Capture the cell that displays the provided text and extract its [X, Y] central coordinate. 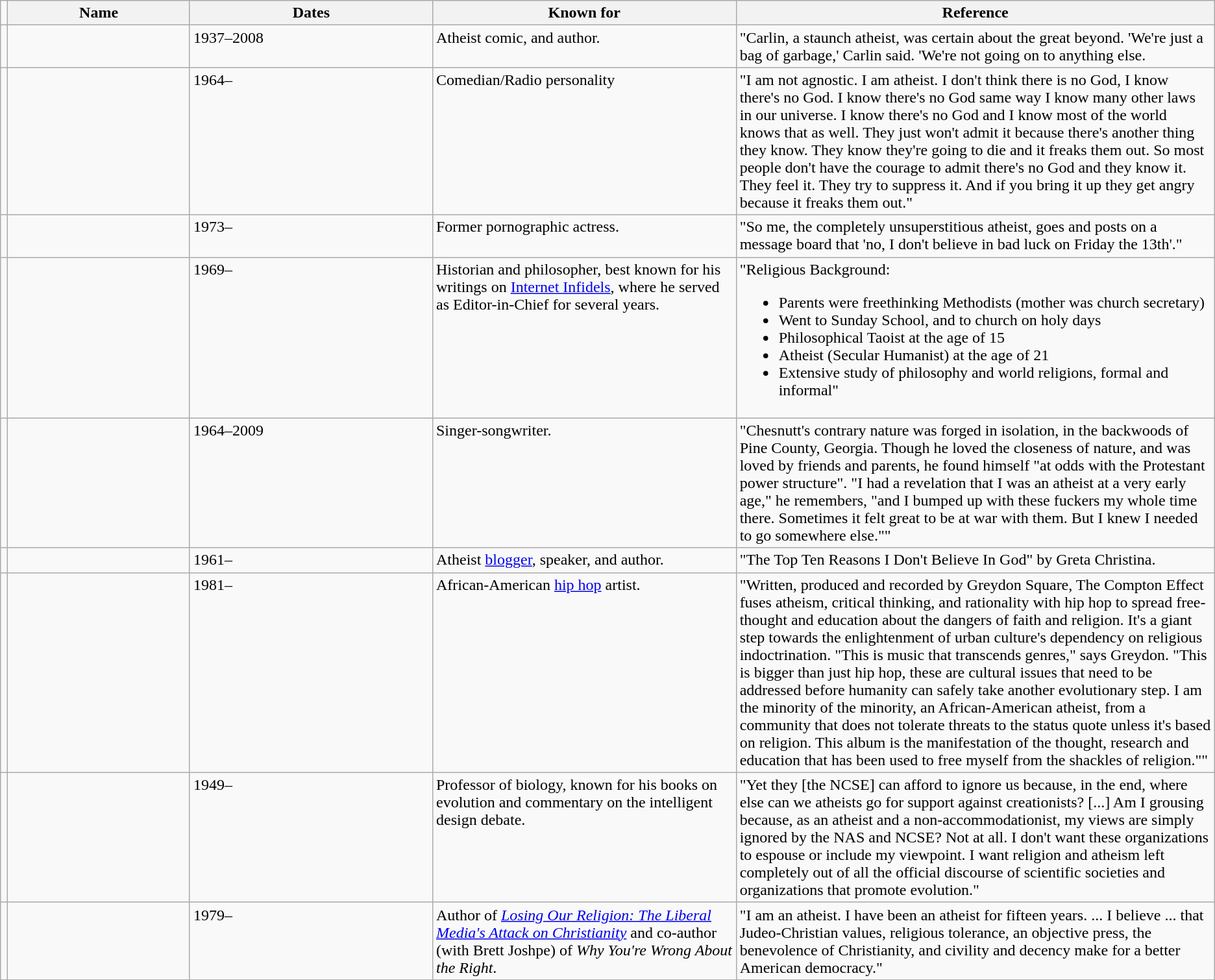
African-American hip hop artist. [584, 672]
Name [99, 13]
1961– [311, 560]
"The Top Ten Reasons I Don't Believe In God" by Greta Christina. [975, 560]
1937–2008 [311, 47]
Atheist blogger, speaker, and author. [584, 560]
Comedian/Radio personality [584, 141]
Known for [584, 13]
1949– [311, 837]
Former pornographic actress. [584, 236]
Singer-songwriter. [584, 483]
Historian and philosopher, best known for his writings on Internet Infidels, where he served as Editor-in-Chief for several years. [584, 337]
Reference [975, 13]
1969– [311, 337]
1973– [311, 236]
Professor of biology, known for his books on evolution and commentary on the intelligent design debate. [584, 837]
Atheist comic, and author. [584, 47]
"So me, the completely unsuperstitious atheist, goes and posts on a message board that 'no, I don't believe in bad luck on Friday the 13th'." [975, 236]
1964– [311, 141]
1981– [311, 672]
Dates [311, 13]
Author of Losing Our Religion: The Liberal Media's Attack on Christianity and co-author (with Brett Joshpe) of Why You're Wrong About the Right. [584, 941]
"Carlin, a staunch atheist, was certain about the great beyond. 'We're just a bag of garbage,' Carlin said. 'We're not going on to anything else. [975, 47]
1979– [311, 941]
1964–2009 [311, 483]
